Return (X, Y) of the center of cell containing provided text 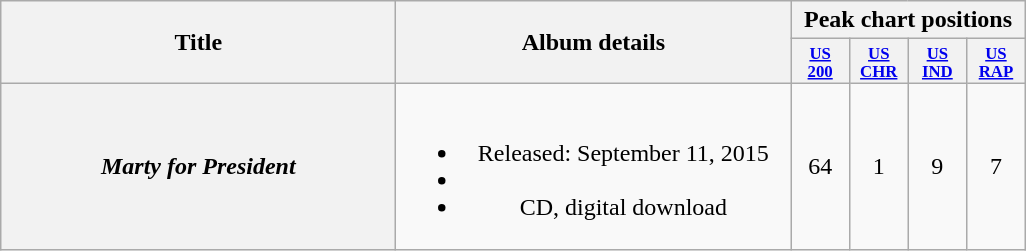
Peak chart positions (908, 20)
Album details (594, 42)
Title (198, 42)
9 (938, 166)
US200 (820, 61)
USIND (938, 61)
USRAP (996, 61)
Released: September 11, 2015CD, digital download (594, 166)
Marty for President (198, 166)
1 (878, 166)
64 (820, 166)
7 (996, 166)
USCHR (878, 61)
